From the cell containing the given text, extract its center point as [X, Y] coordinate. 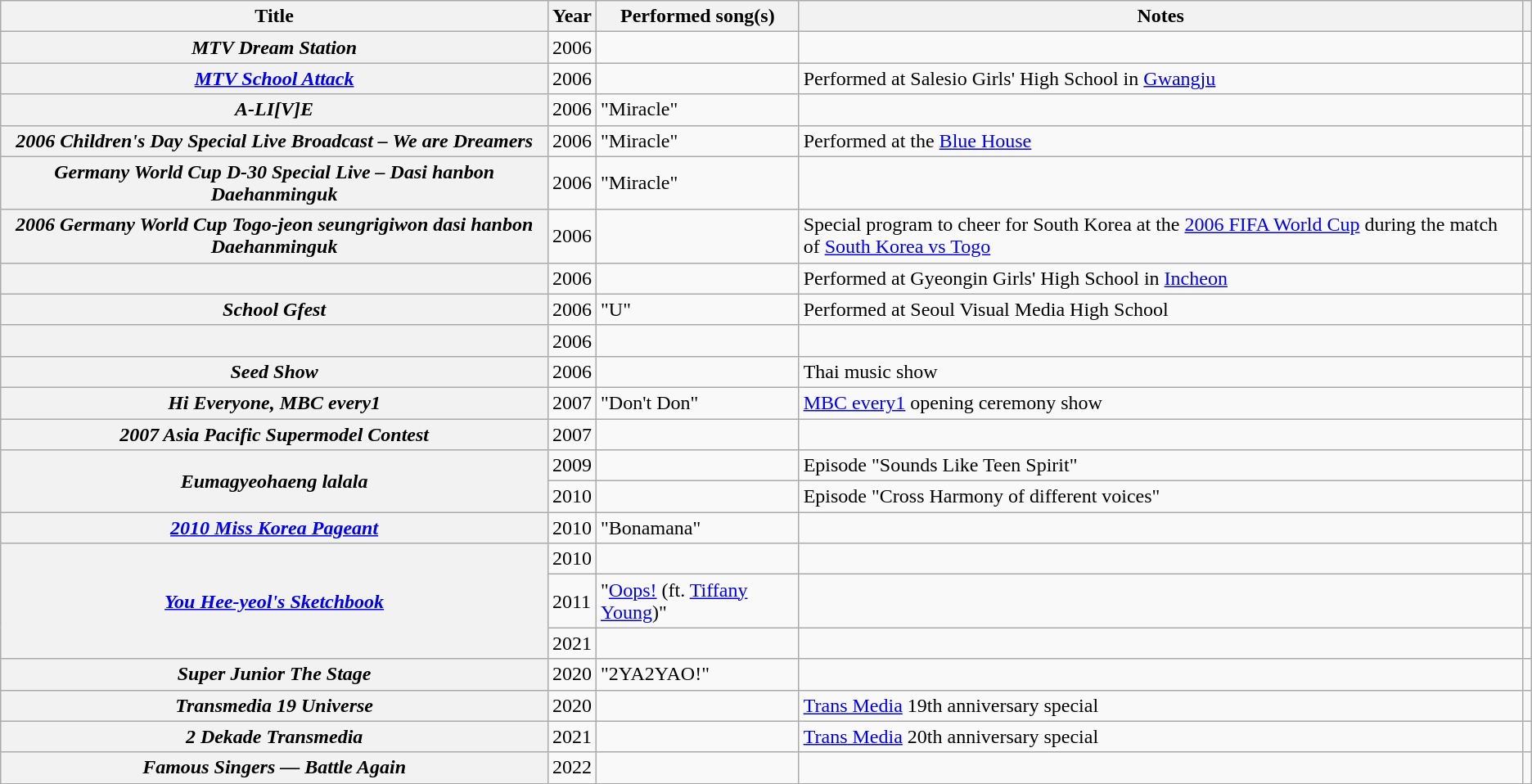
Seed Show [275, 372]
Title [275, 16]
Hi Everyone, MBC every1 [275, 403]
2022 [571, 768]
2007 Asia Pacific Supermodel Contest [275, 435]
"Don't Don" [698, 403]
Performed at Gyeongin Girls' High School in Incheon [1160, 278]
MTV Dream Station [275, 47]
2006 Children's Day Special Live Broadcast – We are Dreamers [275, 141]
Eumagyeohaeng lalala [275, 481]
2010 Miss Korea Pageant [275, 528]
School Gfest [275, 309]
Performed song(s) [698, 16]
2009 [571, 466]
MBC every1 opening ceremony show [1160, 403]
Trans Media 19th anniversary special [1160, 705]
"Bonamana" [698, 528]
"U" [698, 309]
Transmedia 19 Universe [275, 705]
Episode "Cross Harmony of different voices" [1160, 497]
2006 Germany World Cup Togo-jeon seungrigiwon dasi hanbon Daehanminguk [275, 236]
Year [571, 16]
Famous Singers — Battle Again [275, 768]
Special program to cheer for South Korea at the 2006 FIFA World Cup during the match of South Korea vs Togo [1160, 236]
Performed at Seoul Visual Media High School [1160, 309]
MTV School Attack [275, 79]
Thai music show [1160, 372]
Performed at the Blue House [1160, 141]
"2YA2YAO!" [698, 674]
Notes [1160, 16]
"Oops! (ft. Tiffany Young)" [698, 601]
Episode "Sounds Like Teen Spirit" [1160, 466]
Performed at Salesio Girls' High School in Gwangju [1160, 79]
2 Dekade Transmedia [275, 737]
A-LI[V]E [275, 110]
Germany World Cup D-30 Special Live – Dasi hanbon Daehanminguk [275, 183]
2011 [571, 601]
You Hee-yeol's Sketchbook [275, 601]
Super Junior The Stage [275, 674]
Trans Media 20th anniversary special [1160, 737]
